Return [X, Y] of the center of cell containing provided text 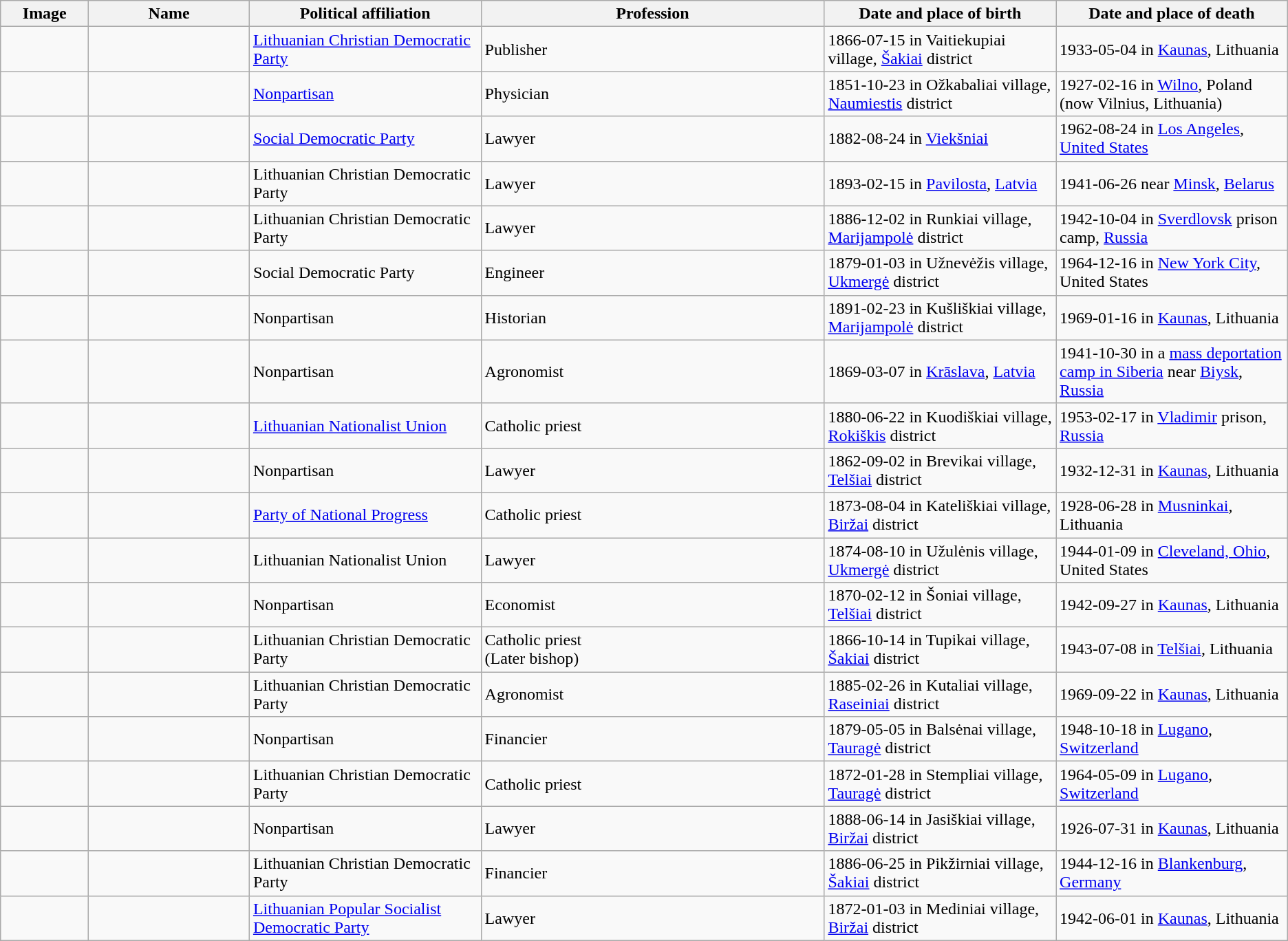
1893-02-15 in Pavilosta, Latvia [940, 183]
Engineer [652, 272]
1879-05-05 in Balsėnai village, Tauragė district [940, 739]
Lithuanian Popular Socialist Democratic Party [365, 918]
1942-06-01 in Kaunas, Lithuania [1172, 918]
1879-01-03 in Užnevėžis village, Ukmergė district [940, 272]
Name [169, 14]
1942-10-04 in Sverdlovsk prison camp, Russia [1172, 228]
1928-06-28 in Musninkai, Lithuania [1172, 515]
1941-06-26 near Minsk, Belarus [1172, 183]
1927-02-16 in Wilno, Poland (now Vilnius, Lithuania) [1172, 94]
1969-09-22 in Kaunas, Lithuania [1172, 695]
1872-01-03 in Mediniai village, Biržai district [940, 918]
1964-12-16 in New York City, United States [1172, 272]
Date and place of birth [940, 14]
Image [45, 14]
1953-02-17 in Vladimir prison, Russia [1172, 425]
1886-06-25 in Pikžirniai village, Šakiai district [940, 874]
1866-10-14 in Tupikai village, Šakiai district [940, 649]
1948-10-18 in Lugano, Switzerland [1172, 739]
1851-10-23 in Ožkabaliai village, Naumiestis district [940, 94]
1933-05-04 in Kaunas, Lithuania [1172, 50]
1869-03-07 in Krāslava, Latvia [940, 371]
Catholic priest (Later bishop) [652, 649]
1926-07-31 in Kaunas, Lithuania [1172, 828]
1944-01-09 in Cleveland, Ohio, United States [1172, 560]
1964-05-09 in Lugano, Switzerland [1172, 784]
Profession [652, 14]
1873-08-04 in Kateliškiai village, Biržai district [940, 515]
1874-08-10 in Užulėnis village, Ukmergė district [940, 560]
1872-01-28 in Stempliai village, Tauragė district [940, 784]
1882-08-24 in Viekšniai [940, 139]
1944-12-16 in Blankenburg, Germany [1172, 874]
1891-02-23 in Kušliškiai village, Marijampolė district [940, 318]
1888-06-14 in Jasiškiai village, Biržai district [940, 828]
1941-10-30 in a mass deportation camp in Siberia near Biysk, Russia [1172, 371]
Historian [652, 318]
1942-09-27 in Kaunas, Lithuania [1172, 605]
Physician [652, 94]
1870-02-12 in Šoniai village, Telšiai district [940, 605]
1932-12-31 in Kaunas, Lithuania [1172, 470]
1880-06-22 in Kuodiškiai village, Rokiškis district [940, 425]
1969-01-16 in Kaunas, Lithuania [1172, 318]
1943-07-08 in Telšiai, Lithuania [1172, 649]
Date and place of death [1172, 14]
1862-09-02 in Brevikai village, Telšiai district [940, 470]
1886-12-02 in Runkiai village, Marijampolė district [940, 228]
Publisher [652, 50]
Political affiliation [365, 14]
Economist [652, 605]
Party of National Progress [365, 515]
1885-02-26 in Kutaliai village, Raseiniai district [940, 695]
1866-07-15 in Vaitiekupiai village, Šakiai district [940, 50]
1962-08-24 in Los Angeles, United States [1172, 139]
